Extract the (X, Y) coordinate from the center of the cell holding the provided text.  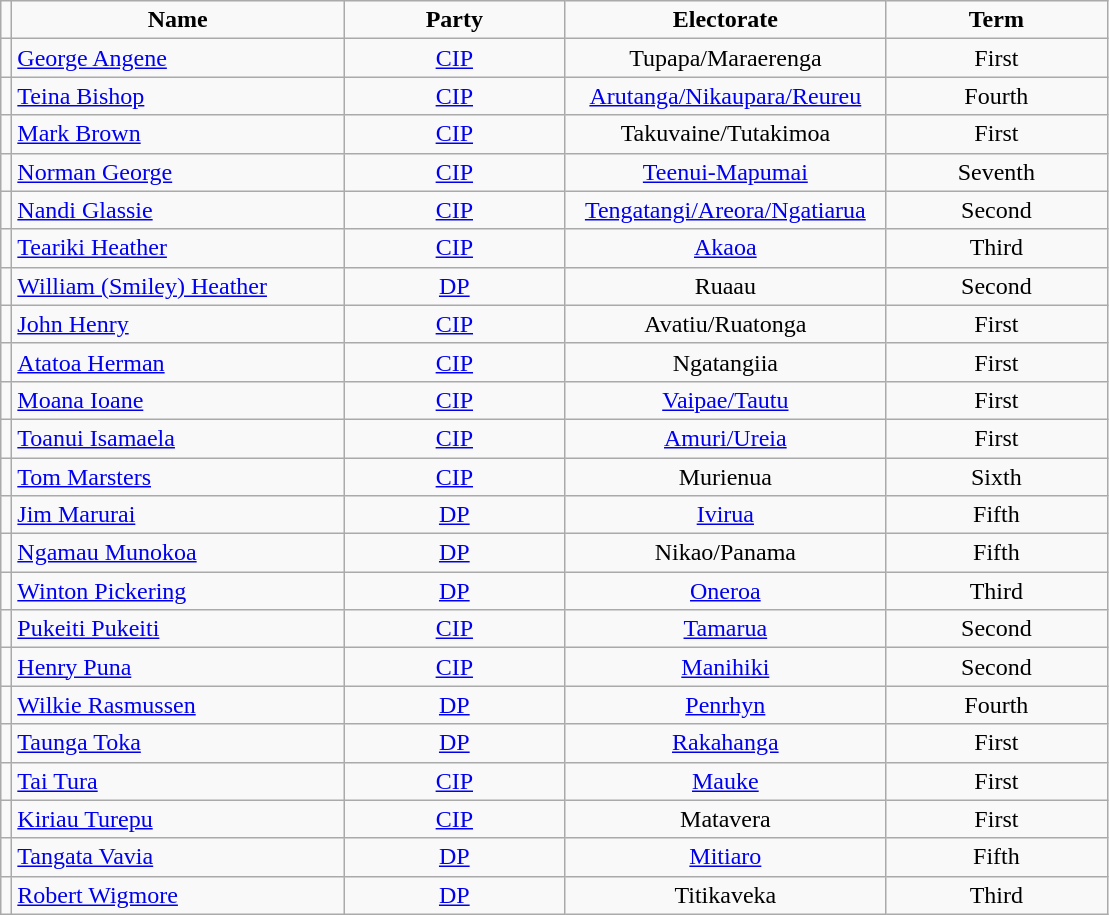
Mauke (726, 781)
Teenui-Mapumai (726, 172)
Manihiki (726, 667)
Tamarua (726, 629)
Murienua (726, 477)
Teariki Heather (178, 248)
Winton Pickering (178, 591)
Rakahanga (726, 743)
Ngamau Munokoa (178, 553)
Penrhyn (726, 705)
Tangata Vavia (178, 857)
Avatiu/Ruatonga (726, 324)
Tengatangi/Areora/Ngatiarua (726, 210)
William (Smiley) Heather (178, 286)
Mark Brown (178, 134)
Takuvaine/Tutakimoa (726, 134)
Henry Puna (178, 667)
Jim Marurai (178, 515)
Atatoa Herman (178, 362)
Ivirua (726, 515)
John Henry (178, 324)
Arutanga/Nikaupara/Reureu (726, 96)
Taunga Toka (178, 743)
Nikao/Panama (726, 553)
Seventh (996, 172)
Robert Wigmore (178, 895)
Party (454, 20)
Toanui Isamaela (178, 438)
Pukeiti Pukeiti (178, 629)
Vaipae/Tautu (726, 400)
Ngatangiia (726, 362)
Titikaveka (726, 895)
Electorate (726, 20)
George Angene (178, 58)
Teina Bishop (178, 96)
Moana Ioane (178, 400)
Ruaau (726, 286)
Name (178, 20)
Nandi Glassie (178, 210)
Amuri/Ureia (726, 438)
Sixth (996, 477)
Matavera (726, 819)
Kiriau Turepu (178, 819)
Wilkie Rasmussen (178, 705)
Tupapa/Maraerenga (726, 58)
Tom Marsters (178, 477)
Tai Tura (178, 781)
Term (996, 20)
Oneroa (726, 591)
Norman George (178, 172)
Mitiaro (726, 857)
Akaoa (726, 248)
